Capture the cell that displays the provided text and extract its (X, Y) central coordinate. 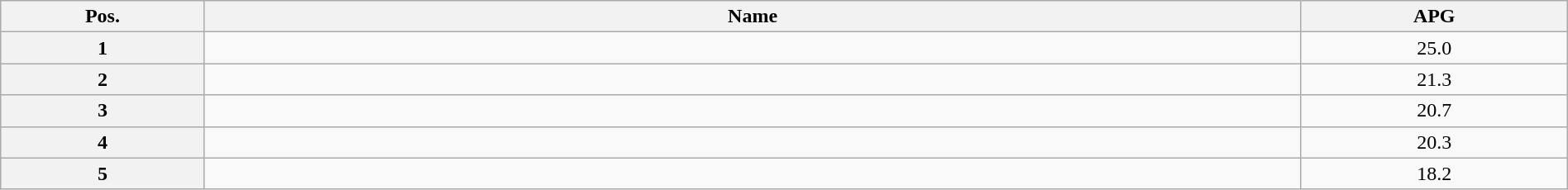
1 (103, 48)
20.7 (1434, 111)
APG (1434, 17)
4 (103, 142)
Pos. (103, 17)
25.0 (1434, 48)
3 (103, 111)
5 (103, 173)
21.3 (1434, 79)
2 (103, 79)
18.2 (1434, 173)
Name (753, 17)
20.3 (1434, 142)
